Determine the [x, y] coordinate at the center of the cell enclosing the given text.  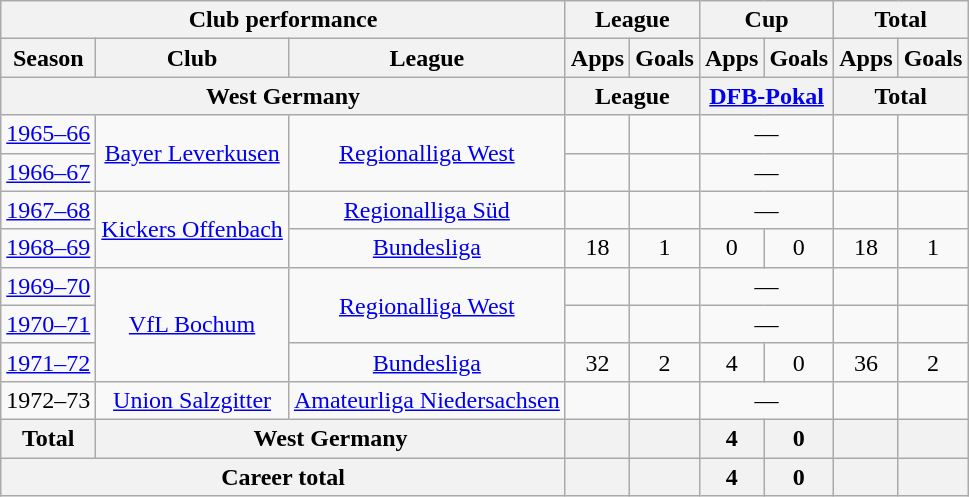
Season [48, 58]
Kickers Offenbach [192, 229]
DFB-Pokal [766, 96]
Regionalliga Süd [426, 210]
36 [866, 362]
Union Salzgitter [192, 400]
VfL Bochum [192, 324]
Career total [284, 477]
1972–73 [48, 400]
Cup [766, 20]
1966–67 [48, 172]
32 [597, 362]
1968–69 [48, 248]
1969–70 [48, 286]
1970–71 [48, 324]
Bayer Leverkusen [192, 153]
Amateurliga Niedersachsen [426, 400]
1971–72 [48, 362]
Club [192, 58]
Club performance [284, 20]
1967–68 [48, 210]
1965–66 [48, 134]
